Return the (X, Y) coordinate for the center point of the cell that contains the specified text.  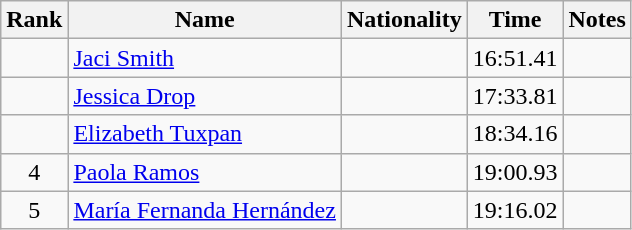
18:34.16 (515, 134)
17:33.81 (515, 96)
Paola Ramos (205, 172)
4 (34, 172)
19:16.02 (515, 210)
Name (205, 20)
Time (515, 20)
16:51.41 (515, 58)
Jaci Smith (205, 58)
Notes (597, 20)
Rank (34, 20)
19:00.93 (515, 172)
Elizabeth Tuxpan (205, 134)
Nationality (404, 20)
María Fernanda Hernández (205, 210)
Jessica Drop (205, 96)
5 (34, 210)
